Capture the cell that displays the provided text and extract its (x, y) central coordinate. 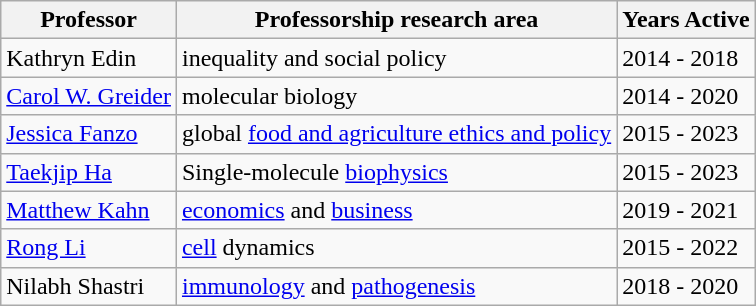
inequality and social policy (396, 58)
molecular biology (396, 96)
Years Active (686, 20)
Single-molecule biophysics (396, 172)
2014 - 2020 (686, 96)
2014 - 2018 (686, 58)
Matthew Kahn (89, 210)
Jessica Fanzo (89, 134)
immunology and pathogenesis (396, 286)
Kathryn Edin (89, 58)
Nilabh Shastri (89, 286)
global food and agriculture ethics and policy (396, 134)
cell dynamics (396, 248)
Professorship research area (396, 20)
2015 - 2022 (686, 248)
Taekjip Ha (89, 172)
economics and business (396, 210)
2018 - 2020 (686, 286)
Professor (89, 20)
2019 - 2021 (686, 210)
Rong Li (89, 248)
Carol W. Greider (89, 96)
